Scan for the cell matching the given text and deliver its [x, y] coordinate at center. 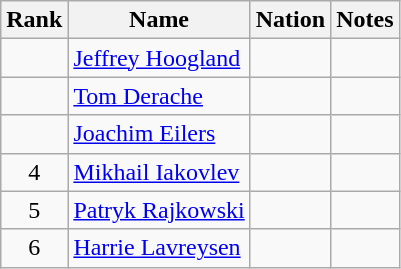
5 [34, 210]
Rank [34, 20]
Jeffrey Hoogland [159, 58]
4 [34, 172]
Harrie Lavreysen [159, 248]
Notes [365, 20]
Name [159, 20]
Joachim Eilers [159, 134]
Patryk Rajkowski [159, 210]
6 [34, 248]
Mikhail Iakovlev [159, 172]
Nation [290, 20]
Tom Derache [159, 96]
